Find where the given text appears and provide that cell's center as (X, Y) coordinate. 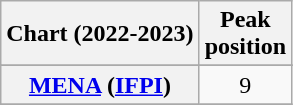
MENA (IFPI) (100, 85)
Peakposition (245, 34)
Chart (2022-2023) (100, 34)
9 (245, 85)
